Return the (x, y) coordinate for the center point of the cell that contains the specified text.  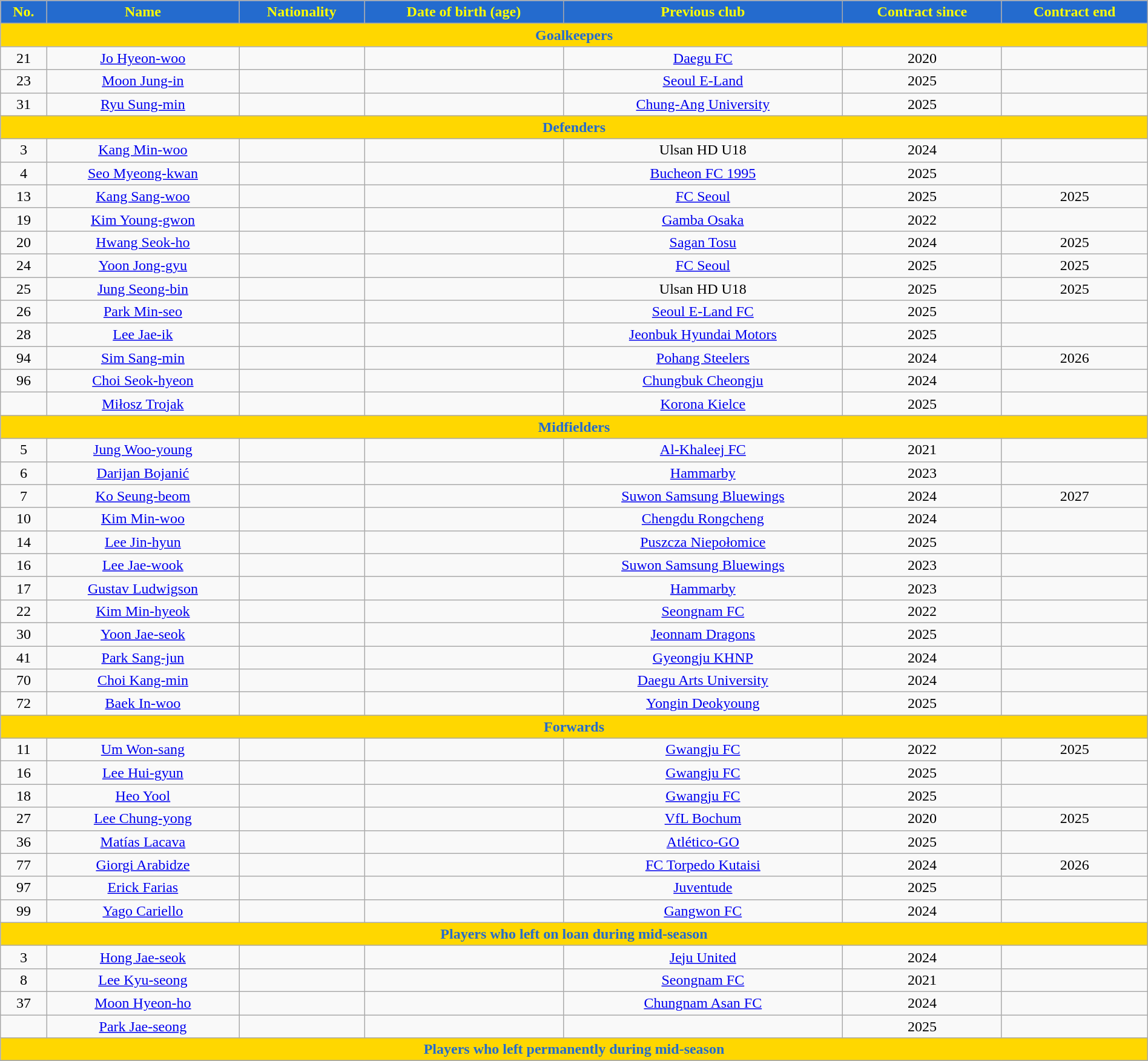
Sim Sang-min (143, 358)
26 (24, 312)
Korona Kielce (702, 404)
5 (24, 450)
Choi Kang-min (143, 681)
No. (24, 12)
Gamba Osaka (702, 219)
37 (24, 1003)
Seo Myeong-kwan (143, 173)
99 (24, 911)
2027 (1074, 496)
Park Min-seo (143, 312)
18 (24, 796)
97 (24, 888)
Darijan Bojanić (143, 473)
Chung-Ang University (702, 104)
Lee Jin-hyun (143, 542)
96 (24, 381)
Choi Seok-hyeon (143, 381)
FC Torpedo Kutaisi (702, 865)
Kim Young-gwon (143, 219)
Nationality (302, 12)
Atlético-GO (702, 842)
28 (24, 335)
6 (24, 473)
Previous club (702, 12)
Forwards (574, 727)
14 (24, 542)
Gustav Ludwigson (143, 588)
Jeonbuk Hyundai Motors (702, 335)
Gangwon FC (702, 911)
Players who left permanently during mid-season (574, 1049)
Lee Jae-ik (143, 335)
94 (24, 358)
13 (24, 196)
Yago Cariello (143, 911)
27 (24, 819)
Midfielders (574, 427)
Yongin Deokyoung (702, 704)
23 (24, 81)
25 (24, 289)
Hwang Seok-ho (143, 242)
Park Sang-jun (143, 657)
11 (24, 750)
Puszcza Niepołomice (702, 542)
Erick Farias (143, 888)
Park Jae-seong (143, 1026)
Chungbuk Cheongju (702, 381)
8 (24, 980)
4 (24, 173)
Bucheon FC 1995 (702, 173)
10 (24, 519)
Matías Lacava (143, 842)
Ryu Sung-min (143, 104)
Seoul E-Land FC (702, 312)
19 (24, 219)
70 (24, 681)
Al-Khaleej FC (702, 450)
Goalkeepers (574, 35)
Pohang Steelers (702, 358)
Kang Min-woo (143, 150)
Miłosz Trojak (143, 404)
Hong Jae-seok (143, 957)
Jo Hyeon-woo (143, 58)
Juventude (702, 888)
Kim Min-woo (143, 519)
31 (24, 104)
Kang Sang-woo (143, 196)
Daegu FC (702, 58)
Lee Hui-gyun (143, 773)
Um Won-sang (143, 750)
VfL Bochum (702, 819)
Contract since (923, 12)
Moon Hyeon-ho (143, 1003)
Jeju United (702, 957)
41 (24, 657)
Name (143, 12)
Seoul E-Land (702, 81)
Date of birth (age) (464, 12)
Moon Jung-in (143, 81)
Gyeongju KHNP (702, 657)
Kim Min-hyeok (143, 611)
36 (24, 842)
77 (24, 865)
17 (24, 588)
20 (24, 242)
Chengdu Rongcheng (702, 519)
Lee Kyu-seong (143, 980)
24 (24, 265)
Chungnam Asan FC (702, 1003)
30 (24, 634)
Defenders (574, 127)
21 (24, 58)
Lee Chung-yong (143, 819)
Heo Yool (143, 796)
Baek In-woo (143, 704)
Jung Woo-young (143, 450)
7 (24, 496)
Players who left on loan during mid-season (574, 934)
Giorgi Arabidze (143, 865)
Yoon Jong-gyu (143, 265)
Contract end (1074, 12)
22 (24, 611)
72 (24, 704)
Jeonnam Dragons (702, 634)
Daegu Arts University (702, 681)
Ko Seung-beom (143, 496)
Yoon Jae-seok (143, 634)
Sagan Tosu (702, 242)
Jung Seong-bin (143, 289)
Lee Jae-wook (143, 565)
